Locate the cell with the specified text and output its [x, y] center coordinate. 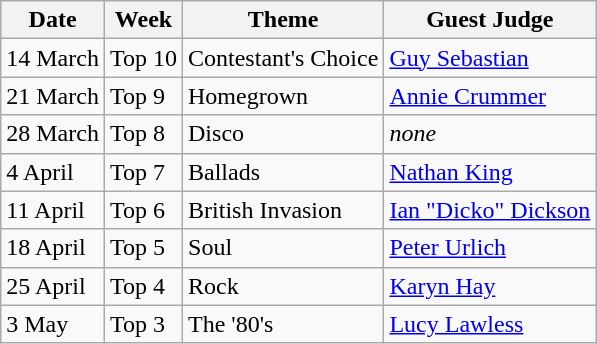
British Invasion [284, 210]
Nathan King [490, 172]
25 April [53, 286]
Top 3 [143, 324]
Annie Crummer [490, 96]
Disco [284, 134]
Rock [284, 286]
The '80's [284, 324]
Top 4 [143, 286]
Top 9 [143, 96]
Ian "Dicko" Dickson [490, 210]
Lucy Lawless [490, 324]
11 April [53, 210]
21 March [53, 96]
Ballads [284, 172]
Karyn Hay [490, 286]
Soul [284, 248]
Guest Judge [490, 20]
Top 6 [143, 210]
28 March [53, 134]
Date [53, 20]
none [490, 134]
3 May [53, 324]
Homegrown [284, 96]
Theme [284, 20]
4 April [53, 172]
Top 10 [143, 58]
Contestant's Choice [284, 58]
Top 8 [143, 134]
Peter Urlich [490, 248]
Top 5 [143, 248]
14 March [53, 58]
Guy Sebastian [490, 58]
Top 7 [143, 172]
18 April [53, 248]
Week [143, 20]
